Extract the [X, Y] coordinate from the center of the cell holding the provided text.  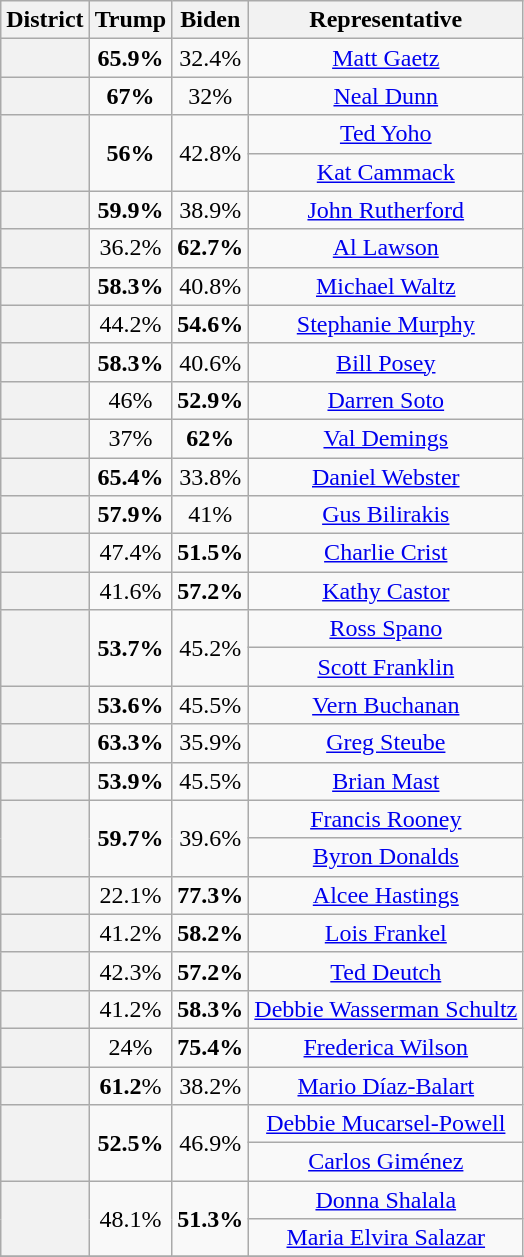
Scott Franklin [386, 667]
22.1% [130, 895]
Biden [210, 20]
John Rutherford [386, 210]
41% [210, 515]
52.5% [130, 1143]
37% [130, 438]
Neal Dunn [386, 96]
65.9% [130, 58]
Kat Cammack [386, 172]
62% [210, 438]
Alcee Hastings [386, 895]
Ross Spano [386, 629]
Donna Shalala [386, 1200]
Debbie Wasserman Schultz [386, 1009]
40.8% [210, 286]
45.2% [210, 648]
58.2% [210, 933]
32% [210, 96]
67% [130, 96]
46.9% [210, 1143]
Gus Bilirakis [386, 515]
53.7% [130, 648]
Francis Rooney [386, 819]
Maria Elvira Salazar [386, 1238]
Matt Gaetz [386, 58]
Kathy Castor [386, 591]
Michael Waltz [386, 286]
Carlos Giménez [386, 1162]
38.2% [210, 1085]
38.9% [210, 210]
Charlie Crist [386, 553]
Brian Mast [386, 781]
53.9% [130, 781]
46% [130, 400]
62.7% [210, 248]
33.8% [210, 477]
Al Lawson [386, 248]
48.1% [130, 1219]
40.6% [210, 362]
Greg Steube [386, 743]
77.3% [210, 895]
59.9% [130, 210]
Trump [130, 20]
Representative [386, 20]
Ted Yoho [386, 134]
Darren Soto [386, 400]
63.3% [130, 743]
35.9% [210, 743]
53.6% [130, 705]
59.7% [130, 838]
Bill Posey [386, 362]
Mario Díaz-Balart [386, 1085]
24% [130, 1047]
District [45, 20]
51.3% [210, 1219]
65.4% [130, 477]
Frederica Wilson [386, 1047]
39.6% [210, 838]
52.9% [210, 400]
Val Demings [386, 438]
47.4% [130, 553]
Debbie Mucarsel-Powell [386, 1124]
Lois Frankel [386, 933]
Stephanie Murphy [386, 324]
36.2% [130, 248]
32.4% [210, 58]
54.6% [210, 324]
75.4% [210, 1047]
61.2% [130, 1085]
42.3% [130, 971]
51.5% [210, 553]
57.9% [130, 515]
44.2% [130, 324]
42.8% [210, 153]
41.6% [130, 591]
56% [130, 153]
Ted Deutch [386, 971]
Vern Buchanan [386, 705]
Daniel Webster [386, 477]
Byron Donalds [386, 857]
